Scan for the cell matching the given text and deliver its [x, y] coordinate at center. 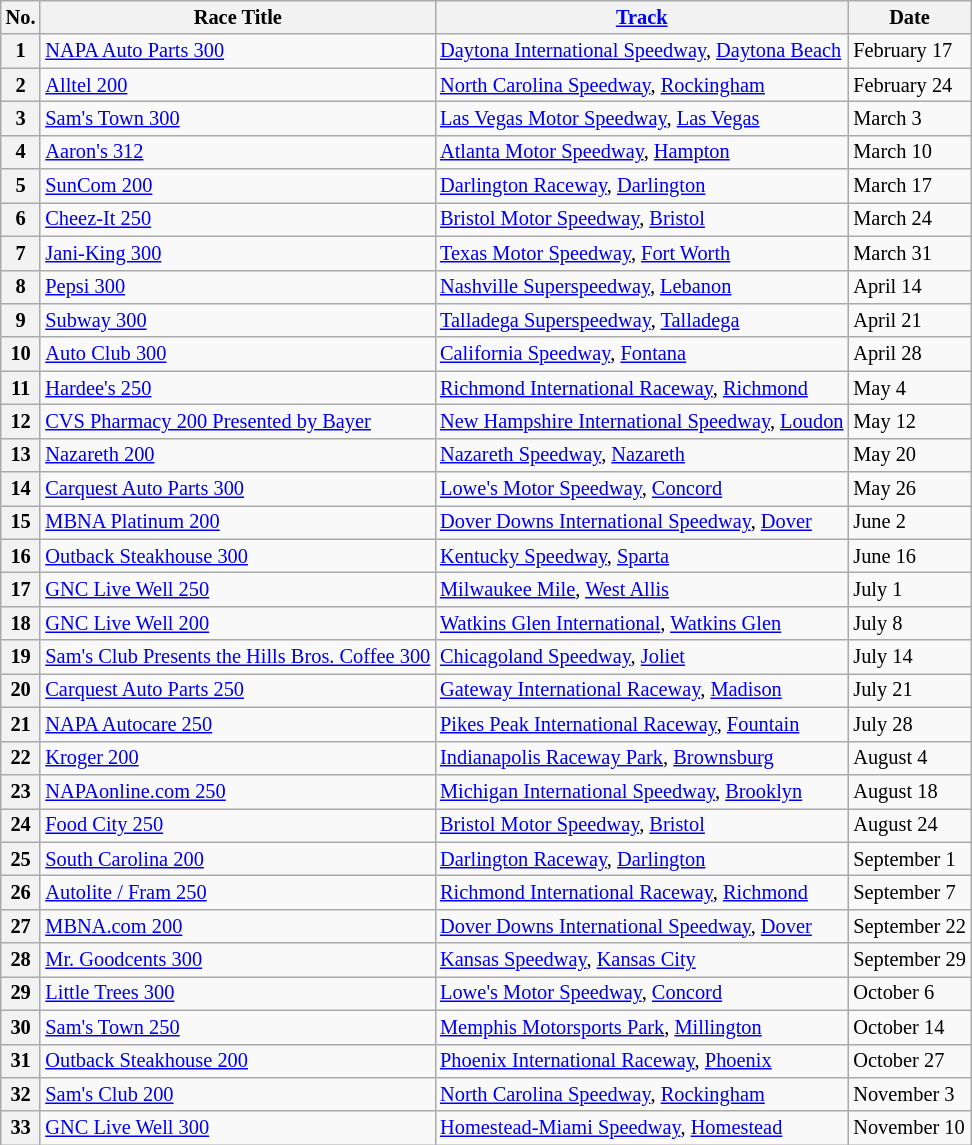
Phoenix International Raceway, Phoenix [642, 1061]
Carquest Auto Parts 300 [238, 489]
Las Vegas Motor Speedway, Las Vegas [642, 118]
October 14 [909, 1027]
Hardee's 250 [238, 388]
31 [21, 1061]
15 [21, 522]
California Speedway, Fontana [642, 354]
No. [21, 17]
Watkins Glen International, Watkins Glen [642, 623]
September 7 [909, 892]
July 14 [909, 657]
Memphis Motorsports Park, Millington [642, 1027]
Texas Motor Speedway, Fort Worth [642, 253]
June 16 [909, 556]
1 [21, 51]
Michigan International Speedway, Brooklyn [642, 791]
April 28 [909, 354]
September 1 [909, 859]
Kroger 200 [238, 758]
Sam's Club 200 [238, 1094]
29 [21, 993]
Nazareth Speedway, Nazareth [642, 455]
Gateway International Raceway, Madison [642, 690]
14 [21, 489]
Sam's Club Presents the Hills Bros. Coffee 300 [238, 657]
5 [21, 186]
NAPA Autocare 250 [238, 724]
Chicagoland Speedway, Joliet [642, 657]
28 [21, 960]
NAPA Auto Parts 300 [238, 51]
24 [21, 825]
Kansas Speedway, Kansas City [642, 960]
July 28 [909, 724]
March 17 [909, 186]
September 22 [909, 926]
March 10 [909, 152]
CVS Pharmacy 200 Presented by Bayer [238, 421]
August 18 [909, 791]
Auto Club 300 [238, 354]
May 20 [909, 455]
Little Trees 300 [238, 993]
Mr. Goodcents 300 [238, 960]
GNC Live Well 250 [238, 589]
Subway 300 [238, 320]
8 [21, 287]
Pepsi 300 [238, 287]
May 26 [909, 489]
New Hampshire International Speedway, Loudon [642, 421]
SunCom 200 [238, 186]
Nazareth 200 [238, 455]
Jani-King 300 [238, 253]
12 [21, 421]
March 24 [909, 219]
March 31 [909, 253]
April 14 [909, 287]
Outback Steakhouse 300 [238, 556]
Pikes Peak International Raceway, Fountain [642, 724]
22 [21, 758]
20 [21, 690]
7 [21, 253]
21 [21, 724]
Autolite / Fram 250 [238, 892]
10 [21, 354]
30 [21, 1027]
June 2 [909, 522]
4 [21, 152]
Indianapolis Raceway Park, Brownsburg [642, 758]
Milwaukee Mile, West Allis [642, 589]
July 1 [909, 589]
March 3 [909, 118]
18 [21, 623]
13 [21, 455]
Daytona International Speedway, Daytona Beach [642, 51]
August 24 [909, 825]
6 [21, 219]
17 [21, 589]
July 21 [909, 690]
May 12 [909, 421]
11 [21, 388]
February 24 [909, 85]
32 [21, 1094]
July 8 [909, 623]
33 [21, 1128]
Aaron's 312 [238, 152]
Race Title [238, 17]
Food City 250 [238, 825]
19 [21, 657]
Sam's Town 250 [238, 1027]
Atlanta Motor Speedway, Hampton [642, 152]
MBNA.com 200 [238, 926]
MBNA Platinum 200 [238, 522]
August 4 [909, 758]
23 [21, 791]
NAPAonline.com 250 [238, 791]
9 [21, 320]
Track [642, 17]
November 10 [909, 1128]
GNC Live Well 200 [238, 623]
Kentucky Speedway, Sparta [642, 556]
16 [21, 556]
May 4 [909, 388]
27 [21, 926]
3 [21, 118]
Alltel 200 [238, 85]
Talladega Superspeedway, Talladega [642, 320]
September 29 [909, 960]
Date [909, 17]
Carquest Auto Parts 250 [238, 690]
25 [21, 859]
26 [21, 892]
Outback Steakhouse 200 [238, 1061]
October 27 [909, 1061]
Sam's Town 300 [238, 118]
GNC Live Well 300 [238, 1128]
South Carolina 200 [238, 859]
October 6 [909, 993]
Nashville Superspeedway, Lebanon [642, 287]
Cheez-It 250 [238, 219]
2 [21, 85]
February 17 [909, 51]
April 21 [909, 320]
November 3 [909, 1094]
Homestead-Miami Speedway, Homestead [642, 1128]
